Detect which cell encompasses the target text, then output its [X, Y] center coordinate. 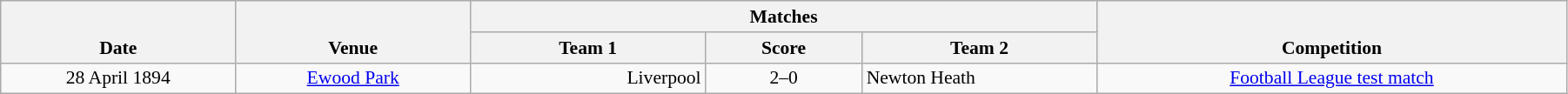
Newton Heath [980, 78]
Competition [1332, 31]
28 April 1894 [118, 78]
Matches [784, 17]
Date [118, 31]
Ewood Park [353, 78]
Score [784, 48]
Team 1 [588, 48]
Football League test match [1332, 78]
2–0 [784, 78]
Team 2 [980, 48]
Venue [353, 31]
Liverpool [588, 78]
